Identify which cell holds the provided text, then report its (X, Y) central coordinate. 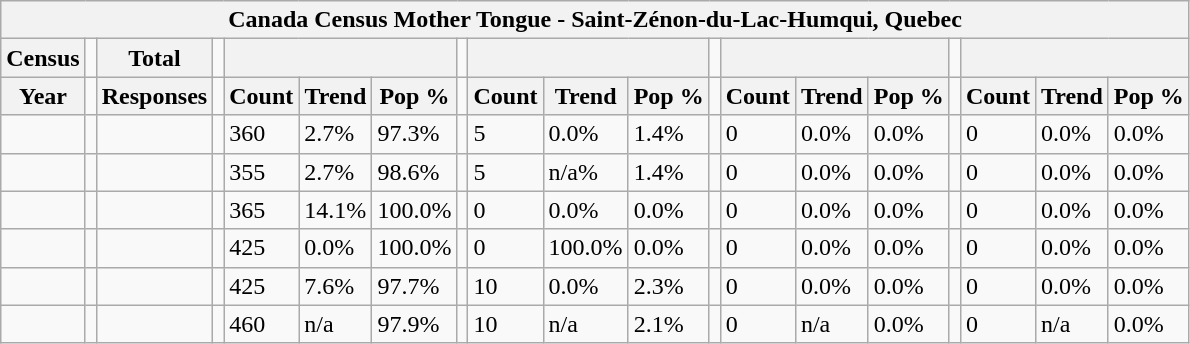
Canada Census Mother Tongue - Saint-Zénon-du-Lac-Humqui, Quebec (596, 20)
97.9% (414, 324)
97.7% (414, 286)
2.3% (668, 286)
355 (262, 172)
n/a% (586, 172)
365 (262, 210)
Responses (154, 96)
7.6% (336, 286)
Census (43, 58)
360 (262, 134)
2.1% (668, 324)
Total (154, 58)
98.6% (414, 172)
Year (43, 96)
14.1% (336, 210)
97.3% (414, 134)
460 (262, 324)
